Pinpoint the cell where the given text exists, returning its [x, y] midpoint coordinate. 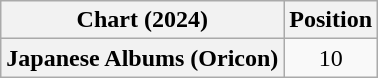
10 [331, 58]
Chart (2024) [142, 20]
Position [331, 20]
Japanese Albums (Oricon) [142, 58]
